Capture the cell that displays the provided text and extract its [x, y] central coordinate. 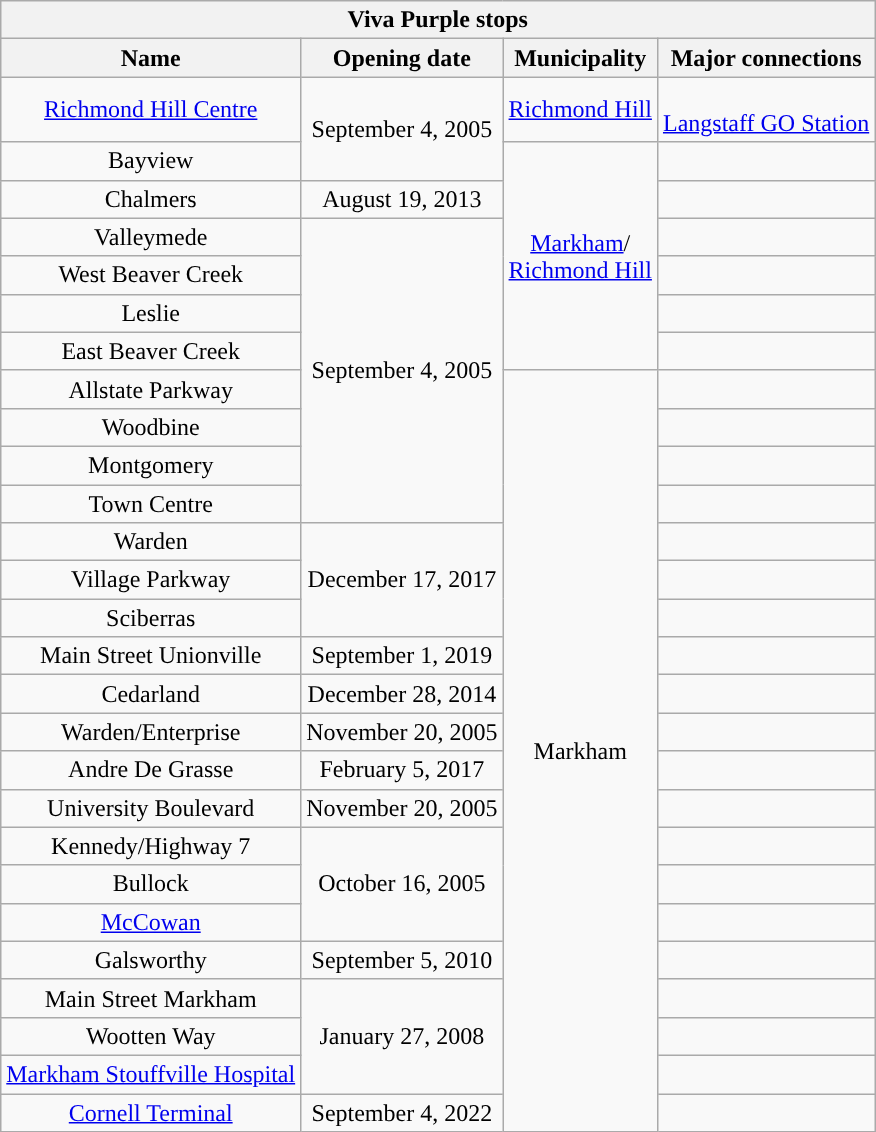
Main Street Markham [151, 998]
Bullock [151, 884]
Valleymede [151, 237]
East Beaver Creek [151, 351]
Leslie [151, 313]
September 1, 2019 [402, 656]
February 5, 2017 [402, 770]
McCowan [151, 922]
Major connections [766, 58]
Bayview [151, 161]
West Beaver Creek [151, 275]
Town Centre [151, 503]
August 19, 2013 [402, 199]
Cornell Terminal [151, 1113]
December 28, 2014 [402, 694]
Langstaff GO Station [766, 110]
Woodbine [151, 427]
September 5, 2010 [402, 960]
Opening date [402, 58]
Richmond Hill Centre [151, 110]
Name [151, 58]
Montgomery [151, 465]
Main Street Unionville [151, 656]
Warden [151, 542]
Municipality [580, 58]
January 27, 2008 [402, 1036]
Richmond Hill [580, 110]
Andre De Grasse [151, 770]
Cedarland [151, 694]
Viva Purple stops [438, 20]
October 16, 2005 [402, 884]
Allstate Parkway [151, 389]
Wootten Way [151, 1036]
Warden/Enterprise [151, 732]
Sciberras [151, 618]
University Boulevard [151, 808]
Markham Stouffville Hospital [151, 1074]
Markham [580, 750]
Kennedy/Highway 7 [151, 846]
Chalmers [151, 199]
Markham/Richmond Hill [580, 256]
September 4, 2022 [402, 1113]
Village Parkway [151, 580]
Galsworthy [151, 960]
December 17, 2017 [402, 580]
